Capture the cell that displays the provided text and extract its [x, y] central coordinate. 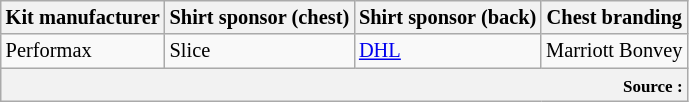
Shirt sponsor (chest) [260, 17]
Kit manufacturer [83, 17]
Performax [83, 51]
Slice [260, 51]
Shirt sponsor (back) [448, 17]
Marriott Bonvey [614, 51]
DHL [448, 51]
Source : [344, 85]
Chest branding [614, 17]
